Return [X, Y] of the center of cell containing provided text 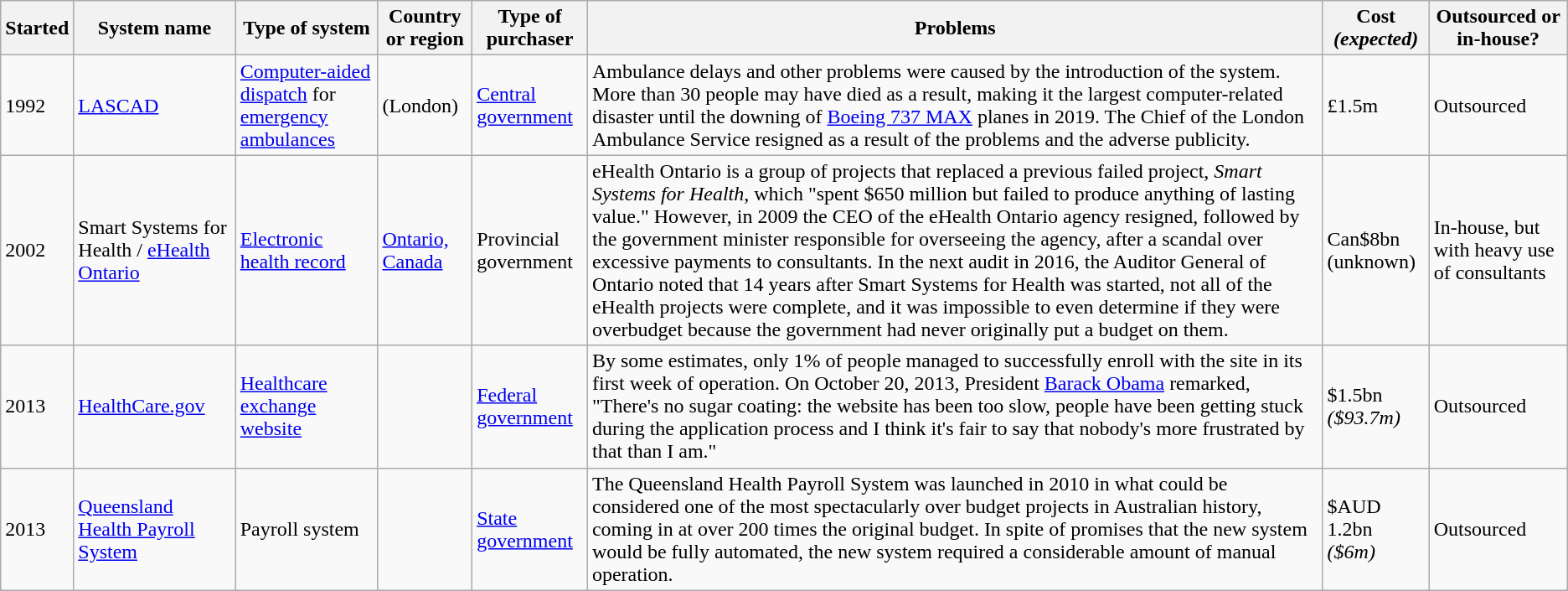
Smart Systems for Health / eHealth Ontario [154, 250]
Provincial government [530, 250]
State government [530, 529]
In-house, but with heavy use of consultants [1498, 250]
2002 [37, 250]
Payroll system [307, 529]
Can$8bn (unknown) [1375, 250]
HealthCare.gov [154, 407]
Ontario, Canada [426, 250]
Electronic health record [307, 250]
Healthcare exchange website [307, 407]
Queensland Health Payroll System [154, 529]
(London) [426, 106]
Type of purchaser [530, 29]
1992 [37, 106]
LASCAD [154, 106]
Problems [955, 29]
Computer-aided dispatch for emergency ambulances [307, 106]
$1.5bn ($93.7m) [1375, 407]
Type of system [307, 29]
Country or region [426, 29]
$AUD 1.2bn ($6m) [1375, 529]
Cost (expected) [1375, 29]
£1.5m [1375, 106]
Federal government [530, 407]
Central government [530, 106]
Started [37, 29]
Outsourced or in-house? [1498, 29]
System name [154, 29]
